Pinpoint the cell where the given text exists, returning its [x, y] midpoint coordinate. 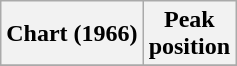
Chart (1966) [72, 34]
Peakposition [189, 34]
